Search for the cell housing the specified text and yield its [x, y] center coordinate. 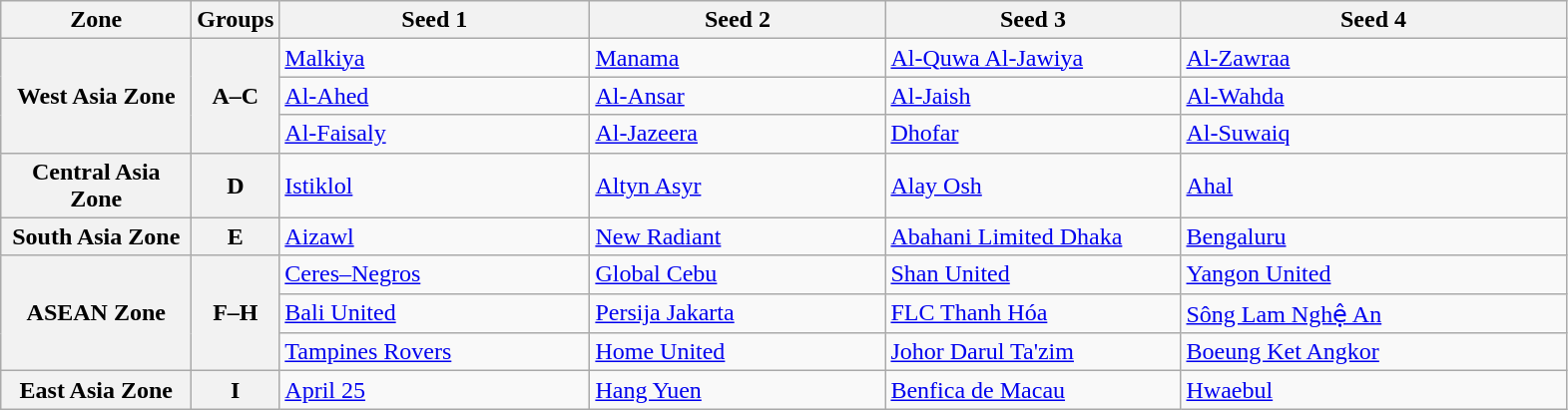
Manama [738, 58]
Alay Osh [1033, 186]
Bengaluru [1373, 236]
FLC Thanh Hóa [1033, 313]
Yangon United [1373, 274]
Boeung Ket Angkor [1373, 352]
Dhofar [1033, 134]
Malkiya [435, 58]
Al-Quwa Al-Jawiya [1033, 58]
Sông Lam Nghệ An [1373, 313]
F–H [236, 313]
Johor Darul Ta'zim [1033, 352]
Ahal [1373, 186]
Al-Ahed [435, 96]
I [236, 390]
Seed 1 [435, 20]
East Asia Zone [96, 390]
Seed 2 [738, 20]
Istiklol [435, 186]
Hang Yuen [738, 390]
Al-Suwaiq [1373, 134]
Altyn Asyr [738, 186]
Tampines Rovers [435, 352]
Persija Jakarta [738, 313]
Central Asia Zone [96, 186]
Home United [738, 352]
Benfica de Macau [1033, 390]
D [236, 186]
Al-Ansar [738, 96]
Global Cebu [738, 274]
Al-Jazeera [738, 134]
Seed 4 [1373, 20]
Zone [96, 20]
Bali United [435, 313]
Seed 3 [1033, 20]
Aizawl [435, 236]
Groups [236, 20]
ASEAN Zone [96, 313]
Hwaebul [1373, 390]
Ceres–Negros [435, 274]
New Radiant [738, 236]
West Asia Zone [96, 96]
E [236, 236]
South Asia Zone [96, 236]
Abahani Limited Dhaka [1033, 236]
Al-Wahda [1373, 96]
A–C [236, 96]
Al-Jaish [1033, 96]
Al-Faisaly [435, 134]
Shan United [1033, 274]
April 25 [435, 390]
Al-Zawraa [1373, 58]
